Return [X, Y] of the center of cell containing provided text 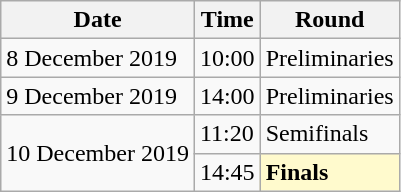
10:00 [227, 58]
14:00 [227, 96]
Time [227, 20]
14:45 [227, 172]
8 December 2019 [98, 58]
Finals [330, 172]
11:20 [227, 134]
Date [98, 20]
10 December 2019 [98, 153]
9 December 2019 [98, 96]
Round [330, 20]
Semifinals [330, 134]
